Capture the cell that displays the provided text and extract its (x, y) central coordinate. 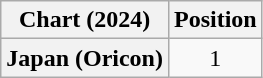
1 (215, 58)
Chart (2024) (85, 20)
Position (215, 20)
Japan (Oricon) (85, 58)
